Scan for the cell matching the given text and deliver its (X, Y) coordinate at center. 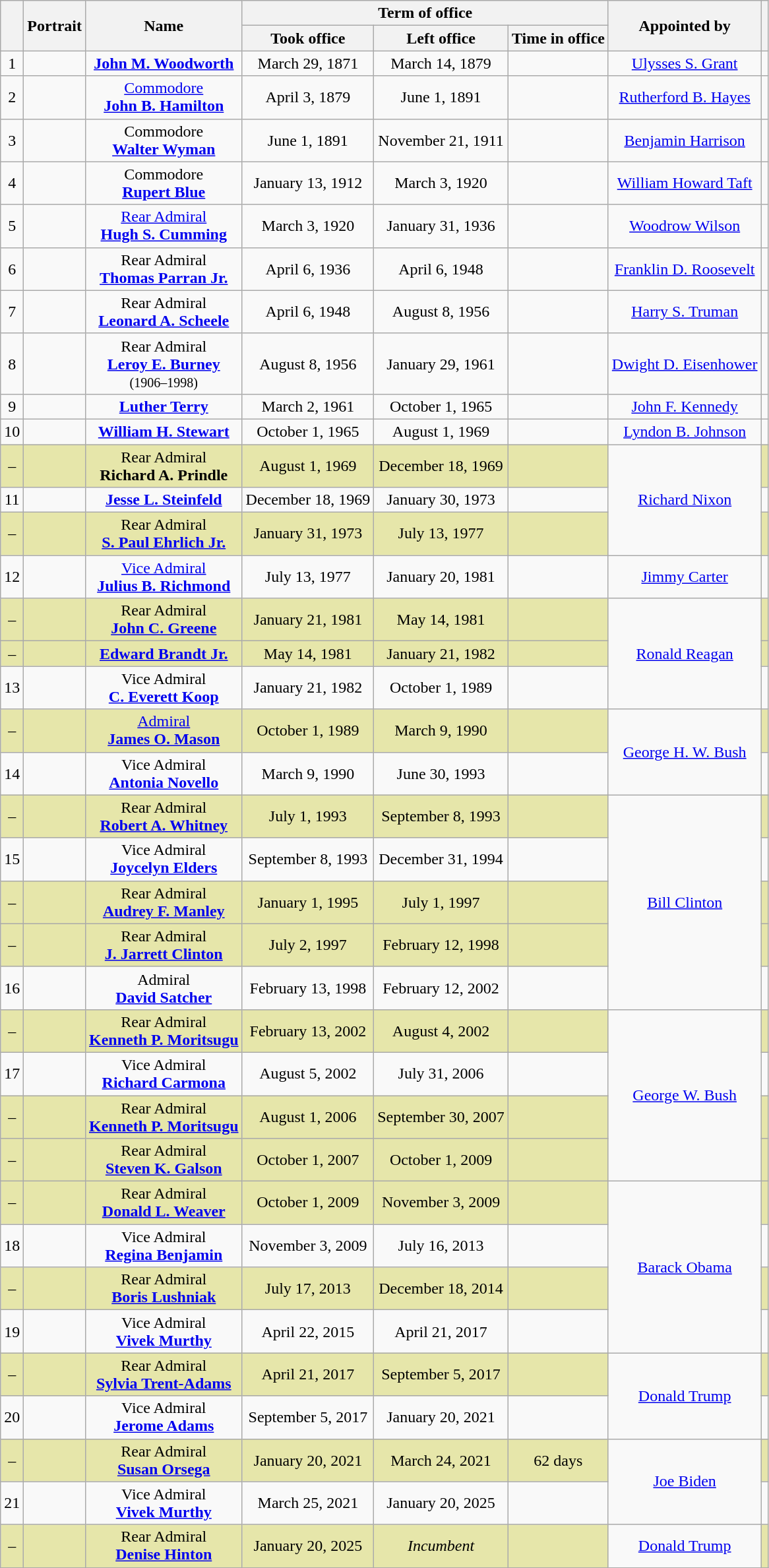
Rear AdmiralS. Paul Ehrlich Jr. (164, 534)
Rear AdmiralDonald L. Weaver (164, 1203)
March 14, 1879 (441, 63)
Richard Nixon (685, 500)
January 31, 1936 (441, 226)
Harry S. Truman (685, 311)
William H. Stewart (164, 431)
Vice AdmiralRichard Carmona (164, 1074)
9 (12, 406)
February 12, 2002 (441, 988)
AdmiralDavid Satcher (164, 988)
February 13, 1998 (308, 988)
January 21, 1981 (308, 620)
Barack Obama (685, 1267)
18 (12, 1245)
11 (12, 500)
December 31, 1994 (441, 859)
Ulysses S. Grant (685, 63)
Dwight D. Eisenhower (685, 363)
December 18, 2014 (441, 1289)
July 1, 1997 (441, 902)
15 (12, 859)
CommodoreRupert Blue (164, 183)
6 (12, 269)
January 31, 1973 (308, 534)
Rutherford B. Hayes (685, 98)
July 17, 2013 (308, 1289)
Jesse L. Steinfeld (164, 500)
Jimmy Carter (685, 577)
Lyndon B. Johnson (685, 431)
12 (12, 577)
Rear AdmiralThomas Parran Jr. (164, 269)
July 2, 1997 (308, 945)
William Howard Taft (685, 183)
April 3, 1879 (308, 98)
June 30, 1993 (441, 773)
March 2, 1961 (308, 406)
19 (12, 1331)
3 (12, 140)
January 29, 1961 (441, 363)
October 1, 2007 (308, 1160)
September 30, 2007 (441, 1116)
Franklin D. Roosevelt (685, 269)
John M. Woodworth (164, 63)
Rear AdmiralJohn C. Greene (164, 620)
Bill Clinton (685, 902)
March 29, 1871 (308, 63)
Portrait (55, 26)
July 31, 2006 (441, 1074)
7 (12, 311)
62 days (558, 1460)
Rear AdmiralSusan Orsega (164, 1460)
July 16, 2013 (441, 1245)
Rear AdmiralLeroy E. Burney(1906–1998) (164, 363)
4 (12, 183)
CommodoreWalter Wyman (164, 140)
March 25, 2021 (308, 1503)
Edward Brandt Jr. (164, 654)
Rear AdmiralBoris Lushniak (164, 1289)
Vice AdmiralJulius B. Richmond (164, 577)
Time in office (558, 38)
April 22, 2015 (308, 1331)
5 (12, 226)
November 21, 1911 (441, 140)
January 30, 1973 (441, 500)
George H. W. Bush (685, 752)
2 (12, 98)
Vice AdmiralRegina Benjamin (164, 1245)
16 (12, 988)
Rear AdmiralDenise Hinton (164, 1546)
Left office (441, 38)
August 5, 2002 (308, 1074)
John F. Kennedy (685, 406)
Rear AdmiralLeonard A. Scheele (164, 311)
Vice AdmiralAntonia Novello (164, 773)
Rear AdmiralJ. Jarrett Clinton (164, 945)
August 4, 2002 (441, 1030)
Joe Biden (685, 1482)
17 (12, 1074)
21 (12, 1503)
Rear AdmiralAudrey F. Manley (164, 902)
February 13, 2002 (308, 1030)
Rear AdmiralRobert A. Whitney (164, 817)
Woodrow Wilson (685, 226)
Ronald Reagan (685, 654)
Luther Terry (164, 406)
Benjamin Harrison (685, 140)
AdmiralJames O. Mason (164, 731)
Vice AdmiralJerome Adams (164, 1417)
July 1, 1993 (308, 817)
August 1, 2006 (308, 1116)
10 (12, 431)
13 (12, 687)
Appointed by (685, 26)
George W. Bush (685, 1095)
Rear AdmiralRichard A. Prindle (164, 466)
20 (12, 1417)
8 (12, 363)
January 13, 1912 (308, 183)
March 24, 2021 (441, 1460)
January 1, 1995 (308, 902)
January 20, 1981 (441, 577)
Name (164, 26)
Rear AdmiralHugh S. Cumming (164, 226)
Rear AdmiralSteven K. Galson (164, 1160)
Incumbent (441, 1546)
Rear AdmiralSylvia Trent-Adams (164, 1375)
Took office (308, 38)
Vice AdmiralJoycelyn Elders (164, 859)
Term of office (425, 13)
Vice AdmiralC. Everett Koop (164, 687)
1 (12, 63)
14 (12, 773)
April 6, 1936 (308, 269)
February 12, 1998 (441, 945)
CommodoreJohn B. Hamilton (164, 98)
